Return the [x, y] coordinate for the center point of the cell that contains the specified text.  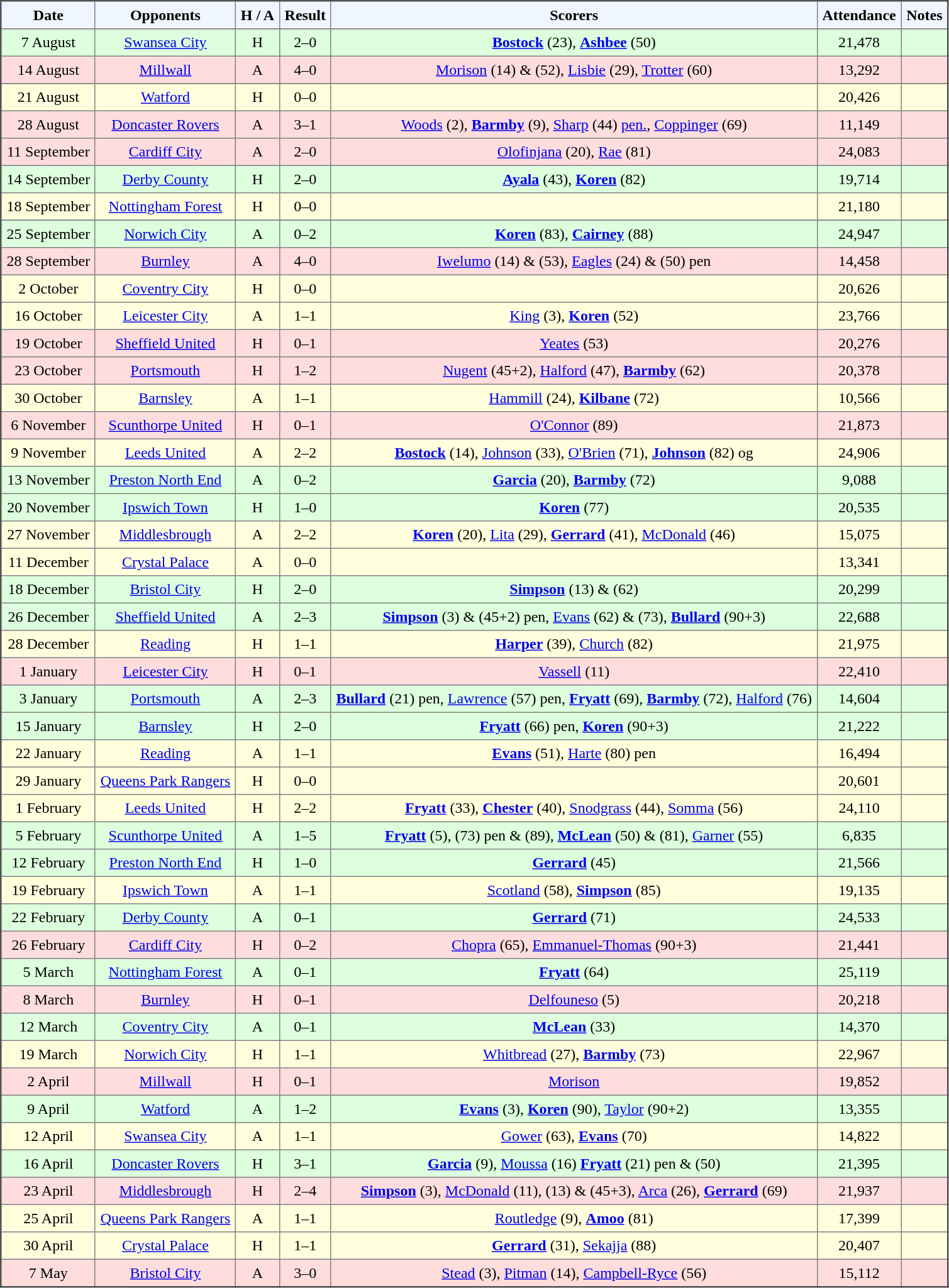
Scorers [574, 15]
9 April [48, 1109]
20,218 [859, 999]
14,370 [859, 1027]
23,766 [859, 316]
Fryatt (66) pen, Koren (90+3) [574, 726]
9,088 [859, 480]
30 April [48, 1246]
21,937 [859, 1191]
13,341 [859, 562]
29 January [48, 781]
Evans (51), Harte (80) pen [574, 754]
Simpson (13) & (62) [574, 590]
Ayala (43), Koren (82) [574, 179]
21,441 [859, 945]
8 March [48, 999]
16,494 [859, 754]
14 August [48, 70]
21,478 [859, 43]
6 November [48, 426]
20,276 [859, 343]
H / A [258, 15]
22 February [48, 918]
Woods (2), Barmby (9), Sharp (44) pen., Coppinger (69) [574, 124]
3 January [48, 699]
5 February [48, 835]
16 April [48, 1164]
Nugent (45+2), Halford (47), Barmby (62) [574, 371]
Koren (20), Lita (29), Gerrard (41), McDonald (46) [574, 535]
11,149 [859, 124]
O'Connor (89) [574, 426]
Result [305, 15]
1 January [48, 671]
13 November [48, 480]
Opponents [165, 15]
Gerrard (71) [574, 918]
Date [48, 15]
19,135 [859, 890]
14,458 [859, 261]
22,688 [859, 617]
21,566 [859, 863]
26 February [48, 945]
Notes [924, 15]
24,533 [859, 918]
22 January [48, 754]
20,535 [859, 507]
17,399 [859, 1218]
Simpson (3) & (45+2) pen, Evans (62) & (73), Bullard (90+3) [574, 617]
6,835 [859, 835]
13,355 [859, 1109]
Chopra (65), Emmanuel-Thomas (90+3) [574, 945]
20,407 [859, 1246]
Olofinjana (20), Rae (81) [574, 152]
20,299 [859, 590]
11 December [48, 562]
2 October [48, 289]
19,852 [859, 1082]
25,119 [859, 972]
Fryatt (64) [574, 972]
King (3), Koren (52) [574, 316]
21 August [48, 97]
20,426 [859, 97]
12 February [48, 863]
20,378 [859, 371]
18 September [48, 207]
Koren (83), Cairney (88) [574, 234]
Harper (39), Church (82) [574, 644]
16 October [48, 316]
Yeates (53) [574, 343]
20,626 [859, 289]
12 March [48, 1027]
Morison [574, 1082]
14 September [48, 179]
18 December [48, 590]
Vassell (11) [574, 671]
15,075 [859, 535]
Gerrard (31), Sekajja (88) [574, 1246]
20,601 [859, 781]
19 March [48, 1054]
26 December [48, 617]
Evans (3), Koren (90), Taylor (90+2) [574, 1109]
1 February [48, 808]
24,947 [859, 234]
23 April [48, 1191]
Fryatt (33), Chester (40), Snodgrass (44), Somma (56) [574, 808]
21,222 [859, 726]
Bostock (23), Ashbee (50) [574, 43]
28 December [48, 644]
19 October [48, 343]
Scotland (58), Simpson (85) [574, 890]
Gower (63), Evans (70) [574, 1137]
1–5 [305, 835]
25 September [48, 234]
Routledge (9), Amoo (81) [574, 1218]
Iwelumo (14) & (53), Eagles (24) & (50) pen [574, 261]
19 February [48, 890]
Fryatt (5), (73) pen & (89), McLean (50) & (81), Garner (55) [574, 835]
12 April [48, 1137]
Gerrard (45) [574, 863]
22,410 [859, 671]
15 January [48, 726]
Whitbread (27), Barmby (73) [574, 1054]
27 November [48, 535]
Koren (77) [574, 507]
28 August [48, 124]
13,292 [859, 70]
11 September [48, 152]
2–4 [305, 1191]
14,604 [859, 699]
7 May [48, 1273]
15,112 [859, 1273]
McLean (33) [574, 1027]
19,714 [859, 179]
Morison (14) & (52), Lisbie (29), Trotter (60) [574, 70]
21,395 [859, 1164]
10,566 [859, 398]
Garcia (9), Moussa (16) Fryatt (21) pen & (50) [574, 1164]
24,110 [859, 808]
14,822 [859, 1137]
25 April [48, 1218]
Attendance [859, 15]
21,873 [859, 426]
3–0 [305, 1273]
7 August [48, 43]
28 September [48, 261]
21,180 [859, 207]
5 March [48, 972]
20 November [48, 507]
2 April [48, 1082]
Simpson (3), McDonald (11), (13) & (45+3), Arca (26), Gerrard (69) [574, 1191]
24,906 [859, 453]
Bullard (21) pen, Lawrence (57) pen, Fryatt (69), Barmby (72), Halford (76) [574, 699]
Garcia (20), Barmby (72) [574, 480]
23 October [48, 371]
9 November [48, 453]
Bostock (14), Johnson (33), O'Brien (71), Johnson (82) og [574, 453]
22,967 [859, 1054]
30 October [48, 398]
Stead (3), Pitman (14), Campbell-Ryce (56) [574, 1273]
24,083 [859, 152]
Hammill (24), Kilbane (72) [574, 398]
21,975 [859, 644]
Delfouneso (5) [574, 999]
